Find where the given text appears and provide that cell's center as [x, y] coordinate. 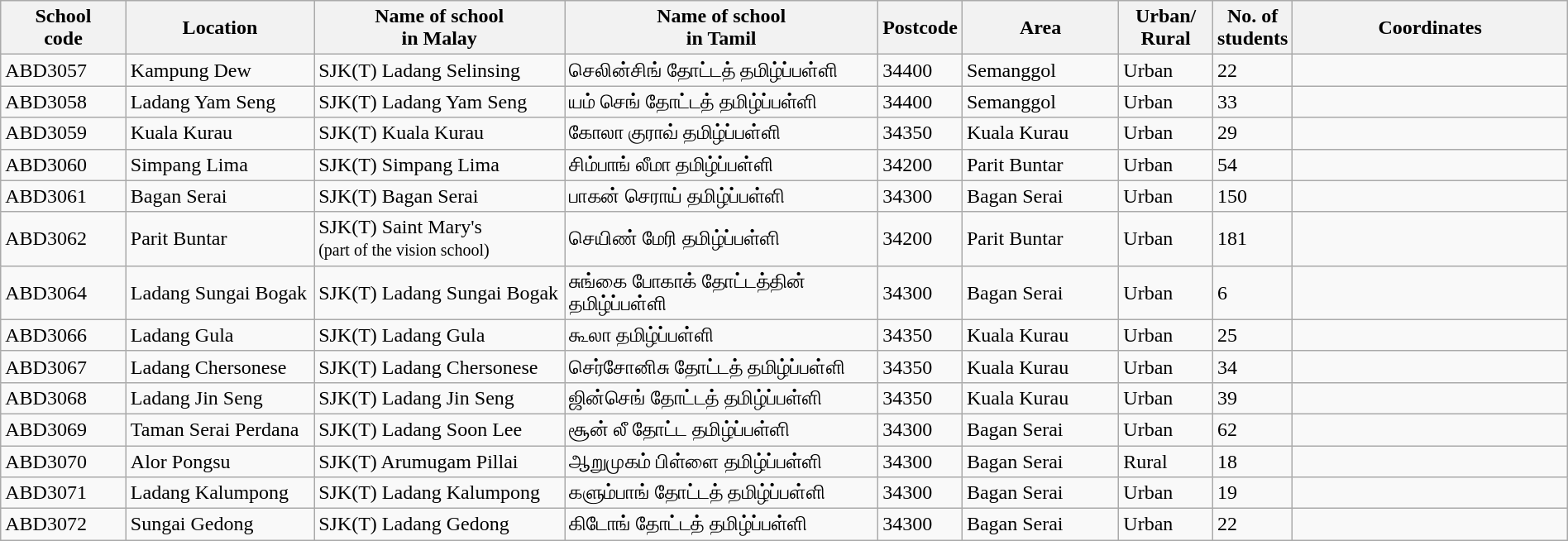
Name of schoolin Tamil [721, 28]
SJK(T) Ladang Kalumpong [440, 493]
SJK(T) Ladang Sungai Bogak [440, 293]
Coordinates [1430, 28]
ABD3062 [64, 238]
SJK(T) Kuala Kurau [440, 133]
Kampung Dew [220, 70]
SJK(T) Ladang Selinsing [440, 70]
Rural [1166, 461]
Area [1040, 28]
பாகன் செராய் தமிழ்ப்பள்ளி [721, 196]
ABD3061 [64, 196]
ABD3064 [64, 293]
62 [1252, 429]
Alor Pongsu [220, 461]
SJK(T) Ladang Soon Lee [440, 429]
Ladang Jin Seng [220, 398]
Urban/Rural [1166, 28]
SJK(T) Arumugam Pillai [440, 461]
No. ofstudents [1252, 28]
Name of schoolin Malay [440, 28]
ஜின்செங் தோட்டத் தமிழ்ப்பள்ளி [721, 398]
39 [1252, 398]
150 [1252, 196]
சுங்கை போகாக் தோட்டத்தின் தமிழ்ப்பள்ளி [721, 293]
யம் செங் தோட்டத் தமிழ்ப்பள்ளி [721, 102]
SJK(T) Ladang Chersonese [440, 366]
Ladang Yam Seng [220, 102]
SJK(T) Ladang Gula [440, 335]
25 [1252, 335]
Simpang Lima [220, 165]
SJK(T) Saint Mary's(part of the vision school) [440, 238]
Ladang Kalumpong [220, 493]
Postcode [920, 28]
ABD3066 [64, 335]
கிடோங் தோட்டத் தமிழ்ப்பள்ளி [721, 524]
Sungai Gedong [220, 524]
Taman Serai Perdana [220, 429]
ABD3071 [64, 493]
ABD3060 [64, 165]
கோலா குராவ் தமிழ்ப்பள்ளி [721, 133]
181 [1252, 238]
செர்சோனிசு தோட்டத் தமிழ்ப்பள்ளி [721, 366]
SJK(T) Bagan Serai [440, 196]
ABD3057 [64, 70]
களும்பாங் தோட்டத் தமிழ்ப்பள்ளி [721, 493]
ABD3068 [64, 398]
ABD3070 [64, 461]
சூன் லீ தோட்ட தமிழ்ப்பள்ளி [721, 429]
19 [1252, 493]
ABD3058 [64, 102]
54 [1252, 165]
SJK(T) Ladang Gedong [440, 524]
29 [1252, 133]
ABD3059 [64, 133]
6 [1252, 293]
ABD3069 [64, 429]
33 [1252, 102]
Schoolcode [64, 28]
34 [1252, 366]
SJK(T) Simpang Lima [440, 165]
Ladang Gula [220, 335]
SJK(T) Ladang Yam Seng [440, 102]
சிம்பாங் லீமா தமிழ்ப்பள்ளி [721, 165]
SJK(T) Ladang Jin Seng [440, 398]
செலின்சிங் தோட்டத் தமிழ்ப்பள்ளி [721, 70]
ABD3072 [64, 524]
கூலா தமிழ்ப்பள்ளி [721, 335]
ABD3067 [64, 366]
ஆறுமுகம் பிள்ளை தமிழ்ப்பள்ளி [721, 461]
Ladang Sungai Bogak [220, 293]
18 [1252, 461]
செயிண் மேரி தமிழ்ப்பள்ளி [721, 238]
Ladang Chersonese [220, 366]
Location [220, 28]
